Extract the [x, y] coordinate from the center of the cell holding the provided text.  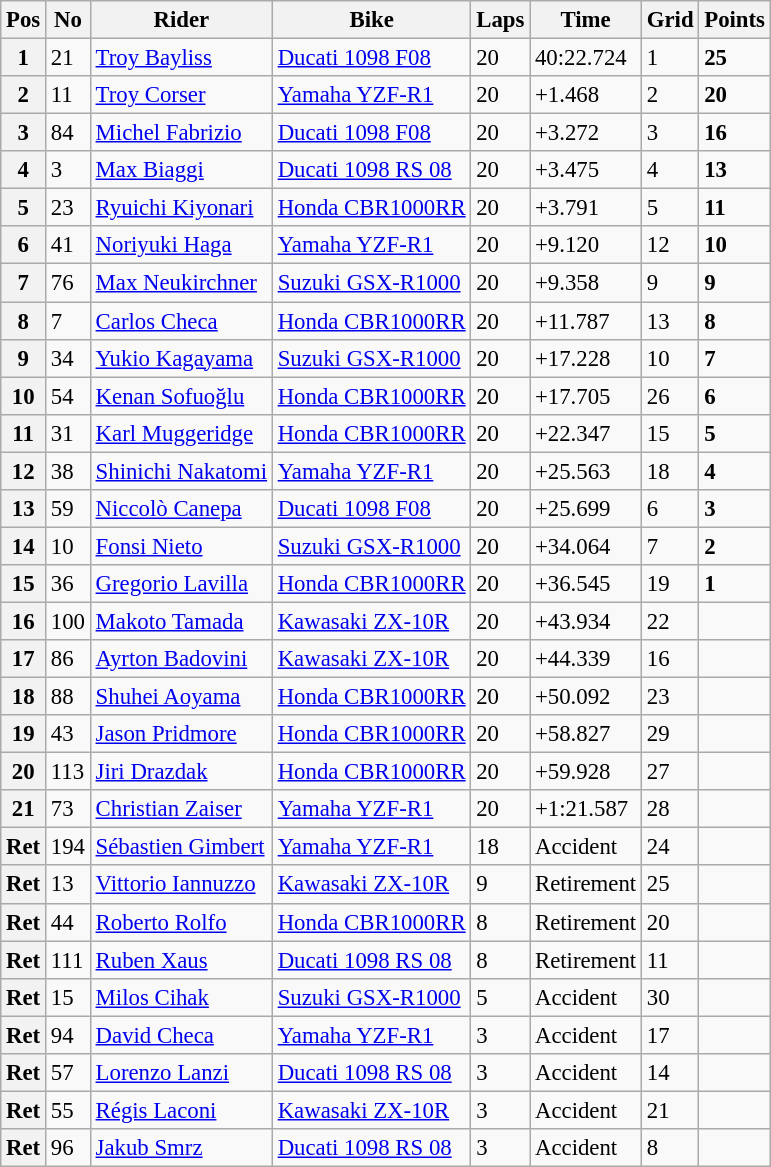
Troy Bayliss [181, 58]
+17.228 [586, 358]
Jiri Drazdak [181, 772]
Shuhei Aoyama [181, 697]
57 [68, 1073]
Jason Pridmore [181, 734]
86 [68, 659]
55 [68, 1110]
Jakub Smrz [181, 1148]
31 [68, 433]
Vittorio Iannuzzo [181, 885]
34 [68, 358]
73 [68, 809]
Makoto Tamada [181, 621]
84 [68, 133]
Troy Corser [181, 95]
+59.928 [586, 772]
54 [68, 396]
94 [68, 1035]
+9.120 [586, 245]
Pos [24, 20]
Ayrton Badovini [181, 659]
+1:21.587 [586, 809]
+3.475 [586, 170]
Max Biaggi [181, 170]
Niccolò Canepa [181, 509]
+22.347 [586, 433]
40:22.724 [586, 58]
Karl Muggeridge [181, 433]
+36.545 [586, 584]
96 [68, 1148]
Carlos Checa [181, 321]
113 [68, 772]
Ryuichi Kiyonari [181, 208]
+43.934 [586, 621]
100 [68, 621]
Noriyuki Haga [181, 245]
Shinichi Nakatomi [181, 471]
Laps [500, 20]
+11.787 [586, 321]
+44.339 [586, 659]
38 [68, 471]
Milos Cihak [181, 997]
Points [734, 20]
88 [68, 697]
30 [670, 997]
Max Neukirchner [181, 283]
No [68, 20]
Lorenzo Lanzi [181, 1073]
Time [586, 20]
44 [68, 922]
+9.358 [586, 283]
27 [670, 772]
76 [68, 283]
Yukio Kagayama [181, 358]
41 [68, 245]
Michel Fabrizio [181, 133]
Fonsi Nieto [181, 546]
28 [670, 809]
43 [68, 734]
Ruben Xaus [181, 960]
+17.705 [586, 396]
+58.827 [586, 734]
26 [670, 396]
111 [68, 960]
+3.272 [586, 133]
36 [68, 584]
+3.791 [586, 208]
Régis Laconi [181, 1110]
24 [670, 847]
Grid [670, 20]
David Checa [181, 1035]
Rider [181, 20]
22 [670, 621]
Sébastien Gimbert [181, 847]
+1.468 [586, 95]
194 [68, 847]
+34.064 [586, 546]
Gregorio Lavilla [181, 584]
Bike [372, 20]
Kenan Sofuoğlu [181, 396]
+50.092 [586, 697]
+25.699 [586, 509]
59 [68, 509]
+25.563 [586, 471]
29 [670, 734]
Christian Zaiser [181, 809]
Roberto Rolfo [181, 922]
